Output the [x, y] coordinate of the center of the cell containing the given text.  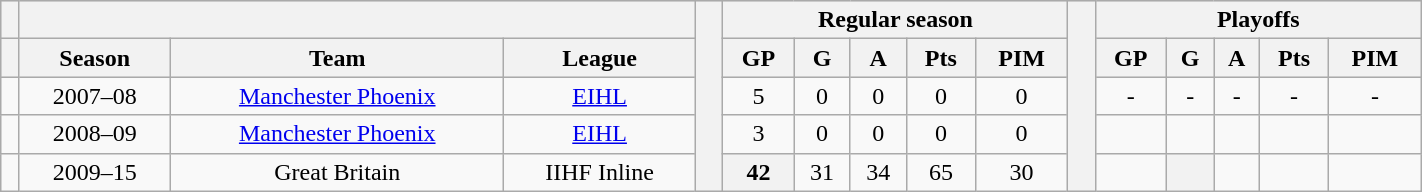
Playoffs [1258, 20]
Season [94, 58]
30 [1022, 172]
3 [758, 134]
2008–09 [94, 134]
Team [338, 58]
IIHF Inline [600, 172]
42 [758, 172]
5 [758, 96]
League [600, 58]
65 [940, 172]
31 [822, 172]
2007–08 [94, 96]
2009–15 [94, 172]
Great Britain [338, 172]
34 [878, 172]
Regular season [896, 20]
